Output the [X, Y] coordinate of the center of the cell containing the given text.  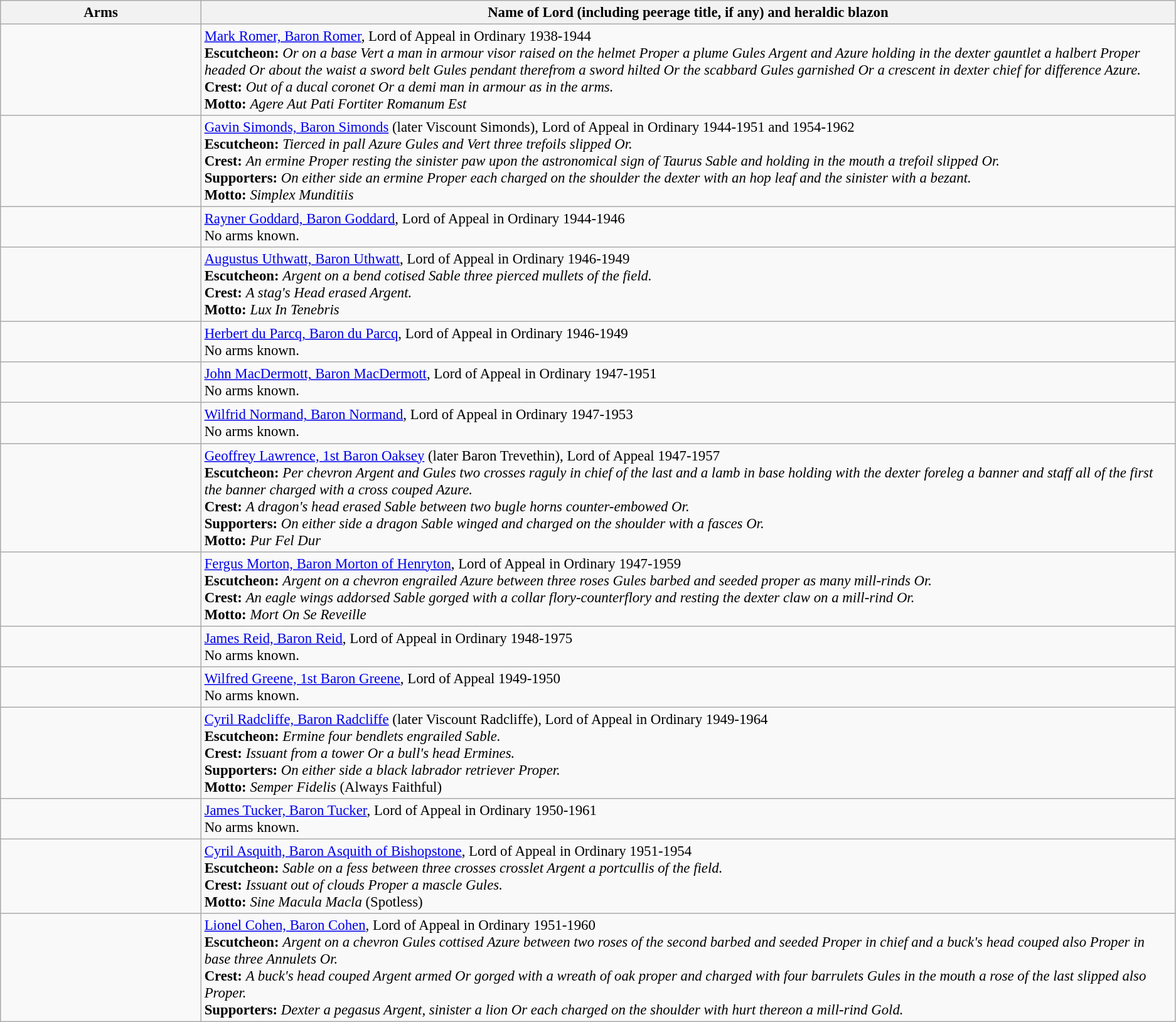
James Tucker, Baron Tucker, Lord of Appeal in Ordinary 1950-1961No arms known. [688, 819]
Rayner Goddard, Baron Goddard, Lord of Appeal in Ordinary 1944-1946No arms known. [688, 227]
Herbert du Parcq, Baron du Parcq, Lord of Appeal in Ordinary 1946-1949No arms known. [688, 343]
Wilfrid Normand, Baron Normand, Lord of Appeal in Ordinary 1947-1953No arms known. [688, 423]
Arms [101, 13]
James Reid, Baron Reid, Lord of Appeal in Ordinary 1948-1975No arms known. [688, 646]
John MacDermott, Baron MacDermott, Lord of Appeal in Ordinary 1947-1951No arms known. [688, 383]
Name of Lord (including peerage title, if any) and heraldic blazon [688, 13]
Wilfred Greene, 1st Baron Greene, Lord of Appeal 1949-1950No arms known. [688, 686]
